From the cell containing the given text, extract its center point as (X, Y) coordinate. 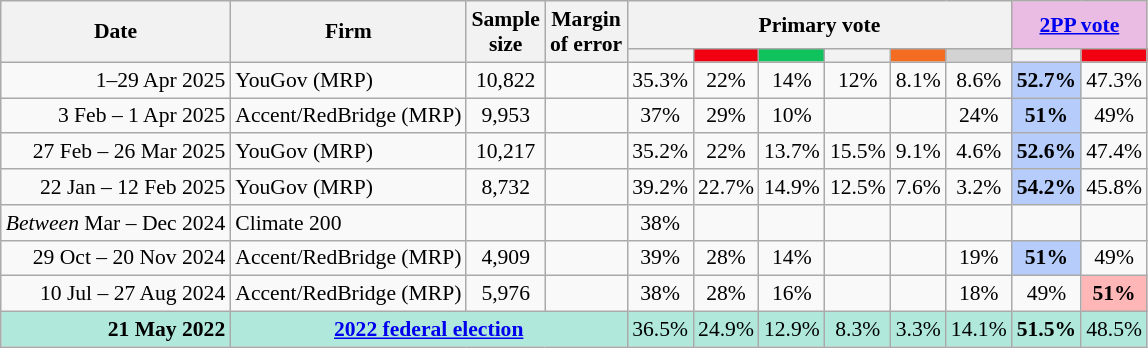
8.1% (918, 80)
Marginof error (586, 32)
22 Jan – 12 Feb 2025 (116, 187)
7.6% (918, 187)
9.1% (918, 152)
29% (726, 116)
39% (660, 258)
12.9% (792, 330)
51.5% (1046, 330)
12.5% (858, 187)
10,217 (505, 152)
54.2% (1046, 187)
14.9% (792, 187)
22.7% (726, 187)
3.2% (979, 187)
13.7% (792, 152)
2PP vote (1080, 25)
4,909 (505, 258)
36.5% (660, 330)
37% (660, 116)
52.7% (1046, 80)
5,976 (505, 294)
27 Feb – 26 Mar 2025 (116, 152)
Between Mar – Dec 2024 (116, 223)
19% (979, 258)
29 Oct – 20 Nov 2024 (116, 258)
8.3% (858, 330)
47.3% (1114, 80)
39.2% (660, 187)
24.9% (726, 330)
24% (979, 116)
3 Feb – 1 Apr 2025 (116, 116)
9,953 (505, 116)
45.8% (1114, 187)
Date (116, 32)
3.3% (918, 330)
21 May 2022 (116, 330)
Primary vote (820, 25)
10% (792, 116)
48.5% (1114, 330)
10 Jul – 27 Aug 2024 (116, 294)
Firm (348, 32)
52.6% (1046, 152)
47.4% (1114, 152)
8.6% (979, 80)
12% (858, 80)
18% (979, 294)
1–29 Apr 2025 (116, 80)
35.2% (660, 152)
Climate 200 (348, 223)
15.5% (858, 152)
8,732 (505, 187)
2022 federal election (428, 330)
Samplesize (505, 32)
14.1% (979, 330)
4.6% (979, 152)
16% (792, 294)
35.3% (660, 80)
10,822 (505, 80)
